Locate the cell with the specified text and output its [X, Y] center coordinate. 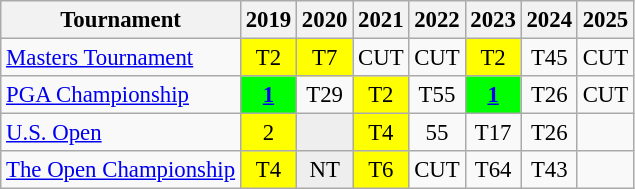
T43 [549, 170]
T6 [381, 170]
The Open Championship [121, 170]
2025 [605, 20]
T7 [325, 58]
T17 [493, 133]
NT [325, 170]
2023 [493, 20]
Masters Tournament [121, 58]
T45 [549, 58]
T55 [437, 95]
2019 [268, 20]
T64 [493, 170]
2 [268, 133]
2024 [549, 20]
T29 [325, 95]
55 [437, 133]
Tournament [121, 20]
PGA Championship [121, 95]
2020 [325, 20]
2022 [437, 20]
U.S. Open [121, 133]
2021 [381, 20]
